Output the [x, y] coordinate of the center of the cell containing the given text.  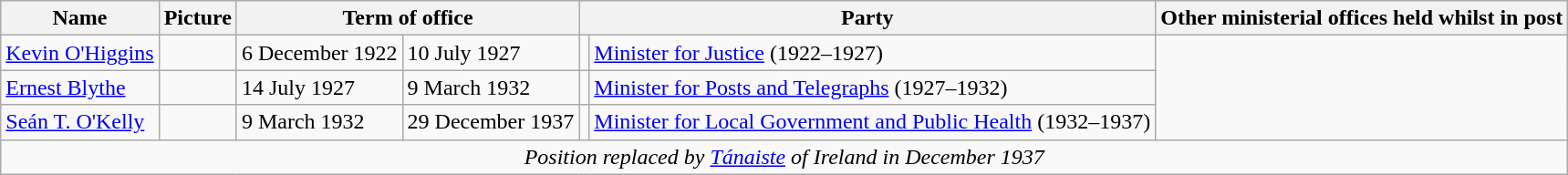
14 July 1927 [319, 87]
Other ministerial offices held whilst in post [1362, 18]
Party [867, 18]
Minister for Posts and Telegraphs (1927–1932) [872, 87]
29 December 1937 [491, 122]
Position replaced by Tánaiste of Ireland in December 1937 [784, 157]
Name [80, 18]
Ernest Blythe [80, 87]
10 July 1927 [491, 53]
Term of office [407, 18]
Minister for Justice (1922–1927) [872, 53]
Kevin O'Higgins [80, 53]
6 December 1922 [319, 53]
Minister for Local Government and Public Health (1932–1937) [872, 122]
Seán T. O'Kelly [80, 122]
Picture [197, 18]
